Pinpoint the cell where the given text exists, returning its (X, Y) midpoint coordinate. 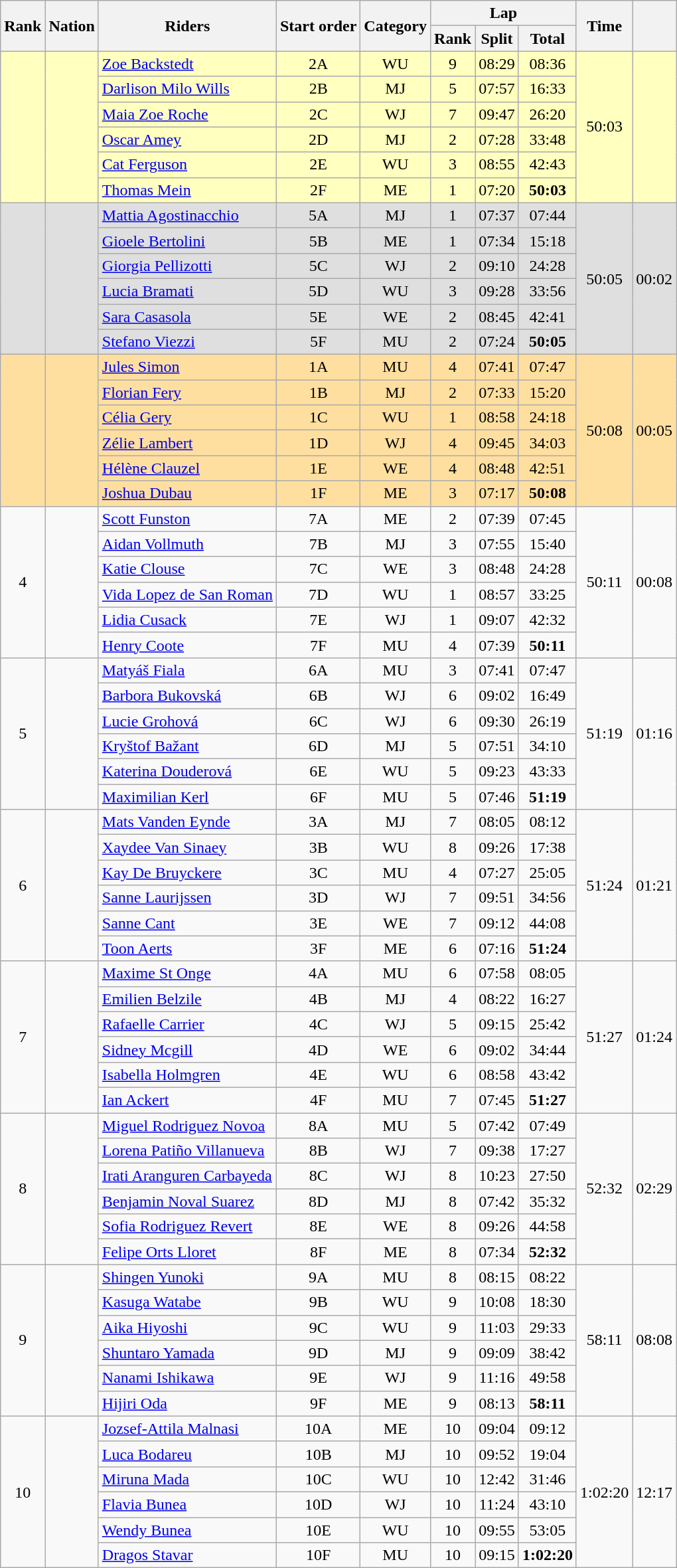
8A (318, 1126)
42:41 (547, 317)
Miguel Rodriguez Novoa (187, 1126)
1C (318, 418)
Maximilian Kerl (187, 797)
4E (318, 1075)
4B (318, 999)
19:04 (547, 1454)
2F (318, 190)
12:42 (497, 1479)
6D (318, 746)
2A (318, 64)
Time (604, 26)
09:04 (497, 1429)
15:40 (547, 544)
Total (547, 39)
8D (318, 1201)
08:12 (547, 822)
Lorena Patiño Villanueva (187, 1151)
Toon Aerts (187, 948)
Stefano Viezzi (187, 342)
3E (318, 923)
25:05 (547, 873)
Giorgia Pellizotti (187, 266)
3D (318, 898)
3C (318, 873)
09:23 (497, 772)
Kay De Bruyckere (187, 873)
2B (318, 89)
08:29 (497, 64)
Hélène Clauzel (187, 468)
7F (318, 645)
09:51 (497, 898)
Oscar Amey (187, 139)
4A (318, 974)
Riders (187, 26)
07:55 (497, 544)
27:50 (547, 1176)
Kasuga Watabe (187, 1302)
08:08 (654, 1340)
07:17 (497, 493)
6E (318, 772)
5B (318, 240)
34:56 (547, 898)
3B (318, 847)
01:24 (654, 1037)
07:46 (497, 797)
Wendy Bunea (187, 1529)
Maxime St Onge (187, 974)
9D (318, 1353)
Darlison Milo Wills (187, 89)
29:33 (547, 1328)
Barbora Bukovská (187, 695)
09:38 (497, 1151)
44:58 (547, 1227)
10:23 (497, 1176)
Zélie Lambert (187, 443)
07:27 (497, 873)
Xaydee Van Sinaey (187, 847)
42:51 (547, 468)
Category (396, 26)
25:42 (547, 1024)
Split (497, 39)
Vida Lopez de San Roman (187, 594)
5F (318, 342)
09:52 (497, 1454)
Lucie Grohová (187, 721)
Aidan Vollmuth (187, 544)
09:09 (497, 1353)
10C (318, 1479)
Sofia Rodriguez Revert (187, 1227)
Hijiri Oda (187, 1403)
07:58 (497, 974)
Lucia Bramati (187, 291)
Isabella Holmgren (187, 1075)
34:44 (547, 1049)
10:08 (497, 1302)
Maia Zoe Roche (187, 114)
2D (318, 139)
43:33 (547, 772)
1B (318, 392)
11:03 (497, 1328)
01:16 (654, 733)
Sanne Cant (187, 923)
08:45 (497, 317)
11:16 (497, 1378)
Luca Bodareu (187, 1454)
9C (318, 1328)
07:44 (547, 215)
Shuntaro Yamada (187, 1353)
09:30 (497, 721)
6A (318, 670)
11:24 (497, 1504)
01:21 (654, 885)
35:32 (547, 1201)
17:27 (547, 1151)
8C (318, 1176)
Ian Ackert (187, 1100)
Gioele Bertolini (187, 240)
44:08 (547, 923)
9F (318, 1403)
Sanne Laurijssen (187, 898)
Sidney Mcgill (187, 1049)
07:37 (497, 215)
8F (318, 1252)
Emilien Belzile (187, 999)
09:47 (497, 114)
09:28 (497, 291)
Jules Simon (187, 367)
16:49 (547, 695)
9A (318, 1277)
10A (318, 1429)
16:27 (547, 999)
Katie Clouse (187, 569)
08:13 (497, 1403)
Flavia Bunea (187, 1504)
Aika Hiyoshi (187, 1328)
9B (318, 1302)
07:57 (497, 89)
7A (318, 519)
08:55 (497, 165)
6C (318, 721)
Rafaelle Carrier (187, 1024)
00:05 (654, 430)
12:17 (654, 1492)
07:20 (497, 190)
Lidia Cusack (187, 620)
Joshua Dubau (187, 493)
1E (318, 468)
38:42 (547, 1353)
Zoe Backstedt (187, 64)
1A (318, 367)
Henry Coote (187, 645)
Jozsef-Attila Malnasi (187, 1429)
10E (318, 1529)
Irati Aranguren Carbayeda (187, 1176)
42:32 (547, 620)
Felipe Orts Lloret (187, 1252)
16:33 (547, 89)
4D (318, 1049)
09:07 (497, 620)
8B (318, 1151)
Scott Funston (187, 519)
Lap (504, 13)
Sara Casasola (187, 317)
49:58 (547, 1378)
4F (318, 1100)
Kryštof Bažant (187, 746)
31:46 (547, 1479)
Nation (72, 26)
26:20 (547, 114)
8E (318, 1227)
7E (318, 620)
2E (318, 165)
5A (318, 215)
00:08 (654, 582)
07:24 (497, 342)
Célia Gery (187, 418)
10F (318, 1555)
09:45 (497, 443)
Cat Ferguson (187, 165)
7D (318, 594)
Mattia Agostinacchio (187, 215)
07:28 (497, 139)
33:48 (547, 139)
33:56 (547, 291)
7C (318, 569)
42:43 (547, 165)
08:57 (497, 594)
5D (318, 291)
5E (318, 317)
34:03 (547, 443)
24:18 (547, 418)
18:30 (547, 1302)
3A (318, 822)
Nanami Ishikawa (187, 1378)
1F (318, 493)
Mats Vanden Eynde (187, 822)
Benjamin Noval Suarez (187, 1201)
17:38 (547, 847)
53:05 (547, 1529)
43:10 (547, 1504)
15:18 (547, 240)
Dragos Stavar (187, 1555)
02:29 (654, 1189)
08:15 (497, 1277)
07:51 (497, 746)
00:02 (654, 278)
09:10 (497, 266)
Matyáš Fiala (187, 670)
34:10 (547, 746)
26:19 (547, 721)
Katerina Douderová (187, 772)
5C (318, 266)
6B (318, 695)
43:42 (547, 1075)
Florian Fery (187, 392)
6F (318, 797)
33:25 (547, 594)
9E (318, 1378)
07:33 (497, 392)
10B (318, 1454)
07:49 (547, 1126)
09:55 (497, 1529)
Thomas Mein (187, 190)
08:36 (547, 64)
Miruna Mada (187, 1479)
Shingen Yunoki (187, 1277)
2C (318, 114)
3F (318, 948)
1D (318, 443)
7B (318, 544)
4C (318, 1024)
07:16 (497, 948)
15:20 (547, 392)
Start order (318, 26)
10D (318, 1504)
